Output the [x, y] coordinate of the center of the cell containing the given text.  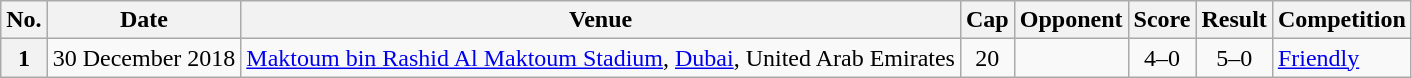
Cap [987, 20]
Date [144, 20]
Maktoum bin Rashid Al Maktoum Stadium, Dubai, United Arab Emirates [601, 58]
Competition [1342, 20]
5–0 [1234, 58]
Score [1162, 20]
No. [24, 20]
20 [987, 58]
1 [24, 58]
30 December 2018 [144, 58]
Result [1234, 20]
Friendly [1342, 58]
Venue [601, 20]
Opponent [1071, 20]
4–0 [1162, 58]
